Output the [X, Y] coordinate of the center of the cell containing the given text.  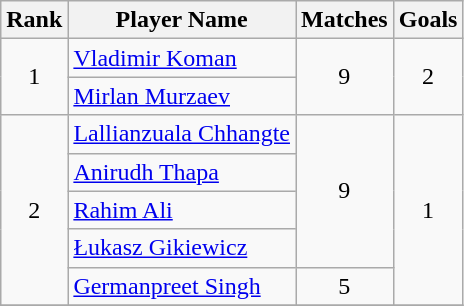
Rank [34, 20]
Anirudh Thapa [182, 172]
5 [345, 286]
Player Name [182, 20]
Rahim Ali [182, 210]
Matches [345, 20]
Vladimir Koman [182, 58]
Łukasz Gikiewicz [182, 248]
Goals [428, 20]
Germanpreet Singh [182, 286]
Mirlan Murzaev [182, 96]
Lallianzuala Chhangte [182, 134]
